Identify which cell holds the provided text, then report its (x, y) central coordinate. 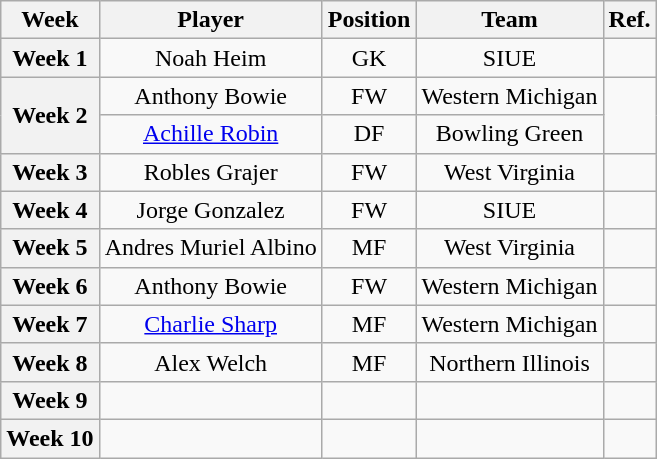
Andres Muriel Albino (210, 248)
Charlie Sharp (210, 324)
Bowling Green (510, 134)
Week 4 (50, 210)
Position (369, 20)
Week 7 (50, 324)
Week 6 (50, 286)
Jorge Gonzalez (210, 210)
Noah Heim (210, 58)
Week 10 (50, 438)
Northern Illinois (510, 362)
Week (50, 20)
GK (369, 58)
DF (369, 134)
Week 5 (50, 248)
Alex Welch (210, 362)
Week 9 (50, 400)
Week 2 (50, 115)
Week 8 (50, 362)
Robles Grajer (210, 172)
Ref. (630, 20)
Week 3 (50, 172)
Week 1 (50, 58)
Player (210, 20)
Achille Robin (210, 134)
Team (510, 20)
